Determine the (x, y) coordinate at the center of the cell enclosing the given text.  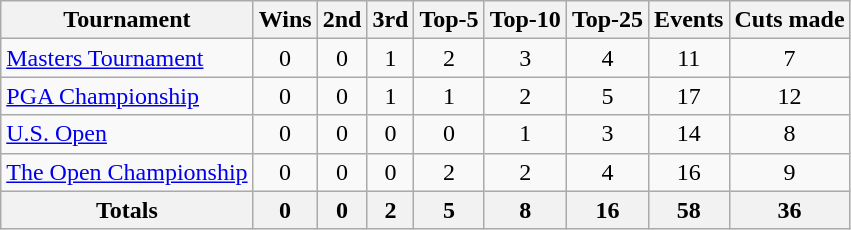
14 (689, 134)
Top-10 (525, 20)
9 (790, 172)
Top-25 (607, 20)
PGA Championship (127, 96)
7 (790, 58)
3rd (390, 20)
Top-5 (449, 20)
U.S. Open (127, 134)
Cuts made (790, 20)
2nd (342, 20)
36 (790, 210)
Events (689, 20)
11 (689, 58)
Totals (127, 210)
58 (689, 210)
The Open Championship (127, 172)
12 (790, 96)
17 (689, 96)
Wins (285, 20)
Tournament (127, 20)
Masters Tournament (127, 58)
